Find where the given text appears and provide that cell's center as [x, y] coordinate. 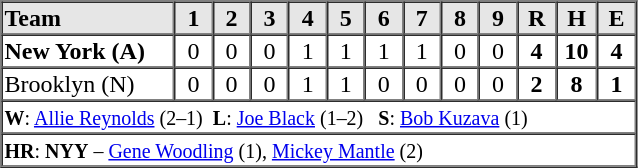
10 [576, 50]
Brooklyn (N) [88, 84]
9 [498, 18]
5 [346, 18]
6 [384, 18]
H [576, 18]
7 [422, 18]
R [536, 18]
Team [88, 18]
New York (A) [88, 50]
3 [270, 18]
W: Allie Reynolds (2–1) L: Joe Black (1–2) S: Bob Kuzava (1) [319, 116]
E [616, 18]
HR: NYY – Gene Woodling (1), Mickey Mantle (2) [319, 150]
